Provide the (X, Y) coordinate of the cell's center where the given text is located.  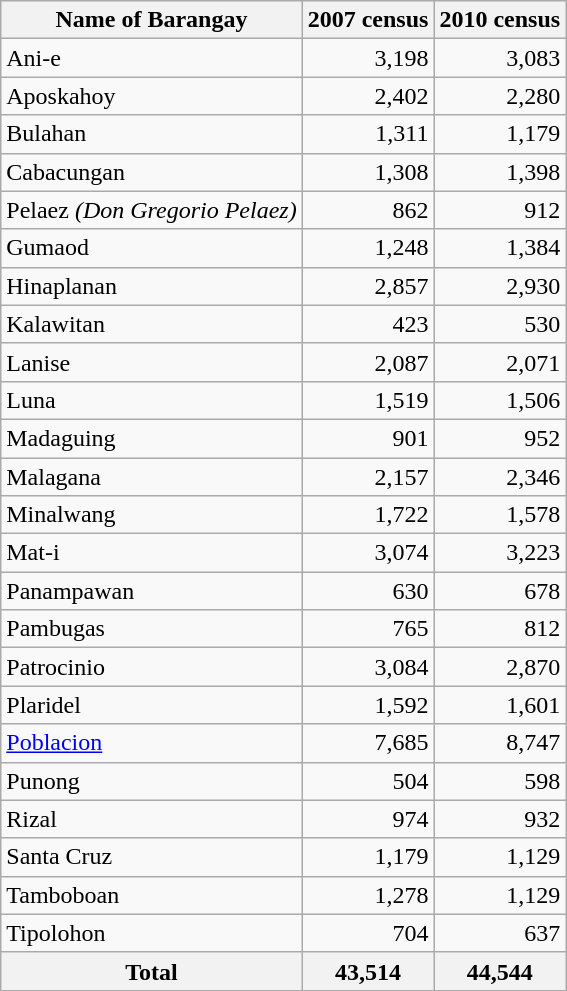
3,084 (368, 667)
Rizal (152, 819)
862 (368, 210)
Bulahan (152, 134)
Gumaod (152, 248)
932 (500, 819)
1,248 (368, 248)
1,278 (368, 895)
704 (368, 933)
2007 census (368, 20)
Minalwang (152, 515)
7,685 (368, 743)
1,519 (368, 400)
Pambugas (152, 629)
Name of Barangay (152, 20)
530 (500, 324)
Cabacungan (152, 172)
Ani-e (152, 58)
765 (368, 629)
8,747 (500, 743)
Panampawan (152, 591)
2,071 (500, 362)
2,402 (368, 96)
Hinaplanan (152, 286)
Plaridel (152, 705)
Punong (152, 781)
Total (152, 971)
2,930 (500, 286)
Lanise (152, 362)
912 (500, 210)
1,398 (500, 172)
812 (500, 629)
3,074 (368, 553)
952 (500, 438)
630 (368, 591)
2,280 (500, 96)
678 (500, 591)
1,722 (368, 515)
Tamboboan (152, 895)
1,578 (500, 515)
901 (368, 438)
1,384 (500, 248)
1,308 (368, 172)
504 (368, 781)
Tipolohon (152, 933)
Aposkahoy (152, 96)
1,592 (368, 705)
2,870 (500, 667)
3,083 (500, 58)
Malagana (152, 477)
43,514 (368, 971)
2,157 (368, 477)
598 (500, 781)
2010 census (500, 20)
1,601 (500, 705)
Poblacion (152, 743)
2,857 (368, 286)
Patrocinio (152, 667)
Luna (152, 400)
3,223 (500, 553)
2,346 (500, 477)
Madaguing (152, 438)
1,506 (500, 400)
637 (500, 933)
Mat-i (152, 553)
Kalawitan (152, 324)
Pelaez (Don Gregorio Pelaez) (152, 210)
423 (368, 324)
1,311 (368, 134)
2,087 (368, 362)
974 (368, 819)
Santa Cruz (152, 857)
44,544 (500, 971)
3,198 (368, 58)
